Find where the given text appears and provide that cell's center as [x, y] coordinate. 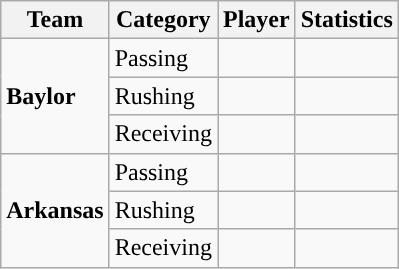
Statistics [346, 20]
Arkansas [55, 210]
Team [55, 20]
Category [163, 20]
Player [257, 20]
Baylor [55, 96]
